Search for the cell housing the specified text and yield its (X, Y) center coordinate. 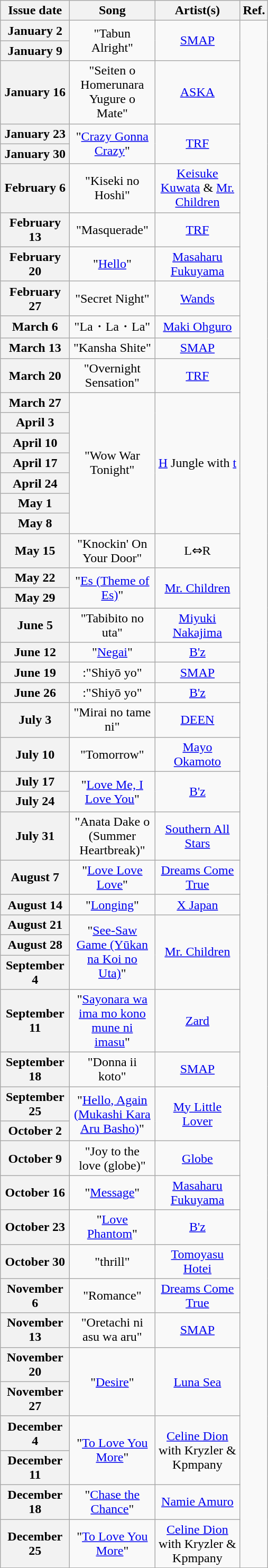
March 27 (35, 403)
"Hello, Again (Mukashi Kara Aru Basho)" (112, 1114)
October 30 (35, 1262)
"Message" (112, 1193)
Tomoyasu Hotei (198, 1262)
"Tomorrow" (112, 754)
Zard (198, 1021)
Wands (198, 298)
April 17 (35, 463)
"Sayonara wa ima mo kono mune ni imasu" (112, 1021)
"Seiten o Homerunara Yugure o Mate" (112, 92)
May 22 (35, 578)
Southern All Stars (198, 836)
"thrill" (112, 1262)
"Joy to the love (globe)" (112, 1158)
"Mirai no tame ni" (112, 720)
January 16 (35, 92)
"Love Phantom" (112, 1227)
X Japan (198, 904)
June 26 (35, 693)
January 9 (35, 51)
August 7 (35, 877)
January 30 (35, 154)
My Little Lover (198, 1114)
September 18 (35, 1069)
February 27 (35, 298)
June 12 (35, 652)
May 29 (35, 598)
"Donna ii koto" (112, 1069)
April 10 (35, 443)
"Masquerade" (112, 229)
October 16 (35, 1193)
Song (112, 11)
December 18 (35, 1501)
March 6 (35, 326)
October 9 (35, 1158)
"Es (Theme of Es)" (112, 588)
Globe (198, 1158)
November 6 (35, 1295)
February 13 (35, 229)
"Hello" (112, 264)
"Desire" (112, 1382)
July 3 (35, 720)
"Wow War Tonight" (112, 463)
"Kiseki no Hoshi" (112, 188)
"Kansha Shite" (112, 348)
"Love Me, I Love You" (112, 791)
March 20 (35, 375)
July 10 (35, 754)
Miyuki Nakajima (198, 626)
"Love Love Love" (112, 877)
"La・La・La" (112, 326)
May 15 (35, 550)
June 5 (35, 626)
"Negai" (112, 652)
"Longing" (112, 904)
Artist(s) (198, 11)
September 11 (35, 1021)
"Overnight Sensation" (112, 375)
"Knockin' On Your Door" (112, 550)
February 20 (35, 264)
July 17 (35, 781)
"Tabun Alright" (112, 41)
September 4 (35, 972)
DEEN (198, 720)
Luna Sea (198, 1382)
April 3 (35, 423)
November 27 (35, 1399)
November 20 (35, 1364)
May 1 (35, 503)
ASKA (198, 92)
Issue date (35, 11)
July 31 (35, 836)
April 24 (35, 483)
May 8 (35, 523)
December 11 (35, 1468)
February 6 (35, 188)
Namie Amuro (198, 1501)
November 13 (35, 1330)
H Jungle with t (198, 463)
August 21 (35, 925)
Ref. (254, 11)
Mayo Okamoto (198, 754)
"Romance" (112, 1295)
July 24 (35, 801)
Maki Ohguro (198, 326)
"See-Saw Game (Yūkan na Koi no Uta)" (112, 952)
June 19 (35, 673)
September 25 (35, 1104)
October 2 (35, 1131)
December 4 (35, 1433)
March 13 (35, 348)
"Tabibito no uta" (112, 626)
October 23 (35, 1227)
December 25 (35, 1544)
L⇔R (198, 550)
"Crazy Gonna Crazy" (112, 144)
January 2 (35, 31)
"Chase the Chance" (112, 1501)
"Secret Night" (112, 298)
"Oretachi ni asu wa aru" (112, 1330)
August 14 (35, 904)
Keisuke Kuwata & Mr. Children (198, 188)
August 28 (35, 945)
January 23 (35, 134)
"Anata Dake o (Summer Heartbreak)" (112, 836)
